For the text-containing cell, return its midpoint in (x, y) coordinate format. 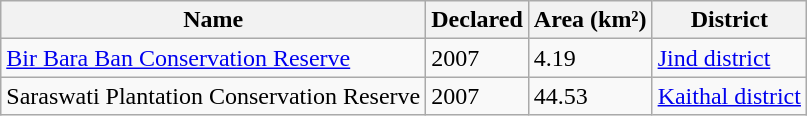
District (729, 20)
Bir Bara Ban Conservation Reserve (214, 58)
Saraswati Plantation Conservation Reserve (214, 96)
Jind district (729, 58)
Name (214, 20)
4.19 (590, 58)
Kaithal district (729, 96)
44.53 (590, 96)
Area (km²) (590, 20)
Declared (478, 20)
